Detect which cell encompasses the target text, then output its [X, Y] center coordinate. 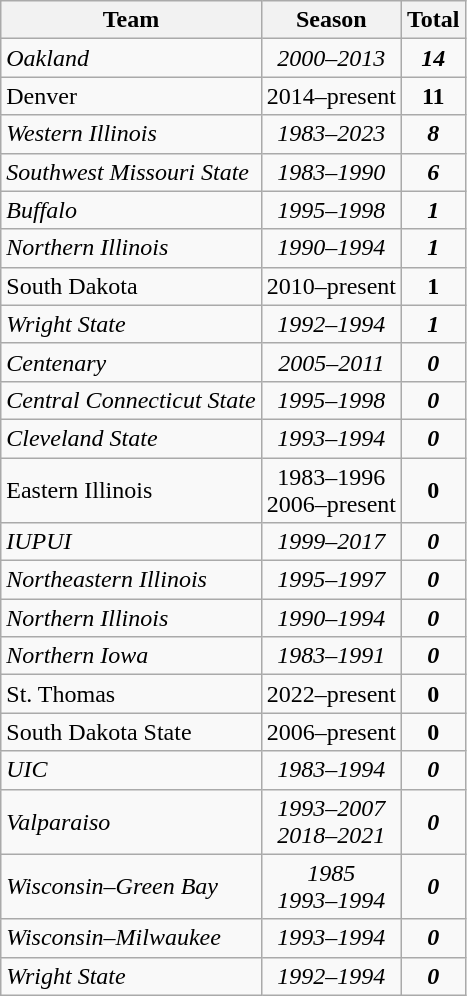
11 [433, 96]
Denver [131, 96]
South Dakota State [131, 732]
1995–1997 [331, 580]
Valparaiso [131, 822]
2014–present [331, 96]
Central Connecticut State [131, 400]
Team [131, 20]
Centenary [131, 362]
Western Illinois [131, 134]
2000–2013 [331, 58]
Total [433, 20]
Season [331, 20]
6 [433, 172]
2006–present [331, 732]
Cleveland State [131, 438]
1983–2023 [331, 134]
1999–2017 [331, 542]
1983–1994 [331, 770]
1983–1991 [331, 656]
2022–present [331, 694]
1983–19962006–present [331, 490]
2010–present [331, 286]
Northeastern Illinois [131, 580]
1993–20072018–2021 [331, 822]
8 [433, 134]
St. Thomas [131, 694]
14 [433, 58]
Wisconsin–Milwaukee [131, 938]
Wisconsin–Green Bay [131, 886]
UIC [131, 770]
Buffalo [131, 210]
1983–1990 [331, 172]
Eastern Illinois [131, 490]
Northern Iowa [131, 656]
IUPUI [131, 542]
Southwest Missouri State [131, 172]
19851993–1994 [331, 886]
South Dakota [131, 286]
Oakland [131, 58]
2005–2011 [331, 362]
